Capture the cell that displays the provided text and extract its [x, y] central coordinate. 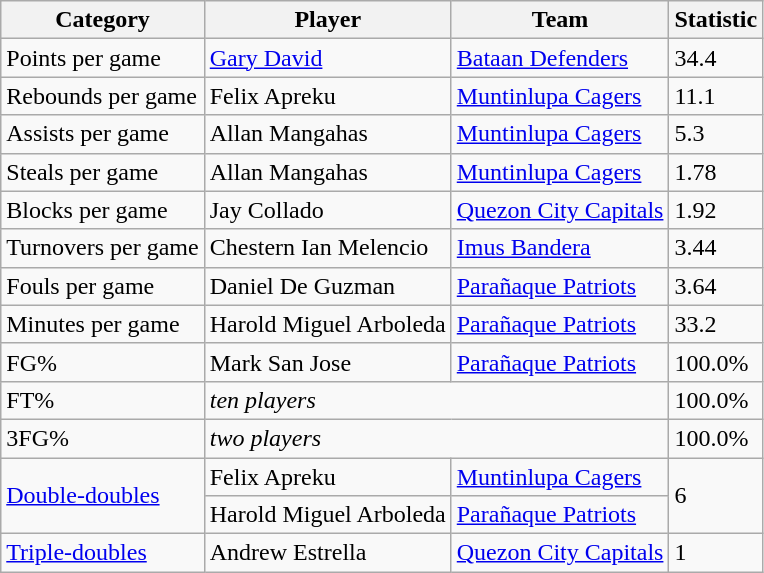
Fouls per game [102, 286]
ten players [436, 400]
3FG% [102, 438]
Triple-doubles [102, 553]
6 [716, 496]
34.4 [716, 58]
Steals per game [102, 172]
1 [716, 553]
Player [328, 20]
Blocks per game [102, 210]
3.64 [716, 286]
Jay Collado [328, 210]
11.1 [716, 96]
Minutes per game [102, 324]
1.92 [716, 210]
Statistic [716, 20]
Gary David [328, 58]
Category [102, 20]
Andrew Estrella [328, 553]
Imus Bandera [560, 248]
FT% [102, 400]
5.3 [716, 134]
Mark San Jose [328, 362]
FG% [102, 362]
Chestern Ian Melencio [328, 248]
two players [436, 438]
Bataan Defenders [560, 58]
Rebounds per game [102, 96]
Team [560, 20]
3.44 [716, 248]
Turnovers per game [102, 248]
Assists per game [102, 134]
Daniel De Guzman [328, 286]
Points per game [102, 58]
Double-doubles [102, 496]
33.2 [716, 324]
1.78 [716, 172]
